For the text-containing cell, return its midpoint in [X, Y] coordinate format. 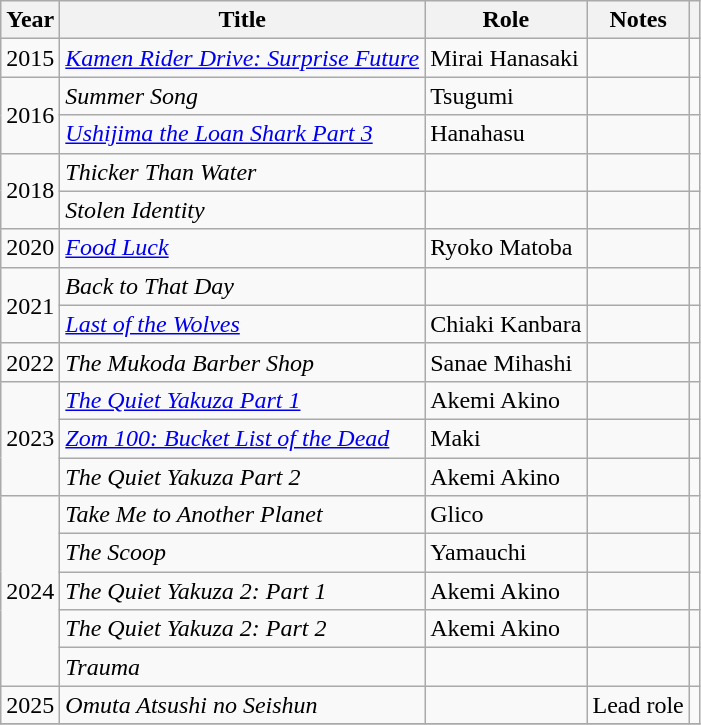
The Quiet Yakuza Part 2 [242, 477]
Maki [506, 438]
Glico [506, 515]
Title [242, 20]
The Quiet Yakuza 2: Part 2 [242, 629]
Omuta Atsushi no Seishun [242, 705]
2015 [30, 58]
2024 [30, 591]
Summer Song [242, 96]
The Scoop [242, 553]
Last of the Wolves [242, 324]
2020 [30, 248]
Yamauchi [506, 553]
Year [30, 20]
Ushijima the Loan Shark Part 3 [242, 134]
The Quiet Yakuza Part 1 [242, 400]
2021 [30, 305]
The Quiet Yakuza 2: Part 1 [242, 591]
2025 [30, 705]
Mirai Hanasaki [506, 58]
Kamen Rider Drive: Surprise Future [242, 58]
Stolen Identity [242, 210]
Thicker Than Water [242, 172]
Notes [638, 20]
Back to That Day [242, 286]
Chiaki Kanbara [506, 324]
Food Luck [242, 248]
Role [506, 20]
2016 [30, 115]
2023 [30, 438]
Ryoko Matoba [506, 248]
2018 [30, 191]
2022 [30, 362]
Zom 100: Bucket List of the Dead [242, 438]
Sanae Mihashi [506, 362]
The Mukoda Barber Shop [242, 362]
Trauma [242, 667]
Hanahasu [506, 134]
Lead role [638, 705]
Take Me to Another Planet [242, 515]
Tsugumi [506, 96]
